Return the [x, y] coordinate for the center point of the cell that contains the specified text.  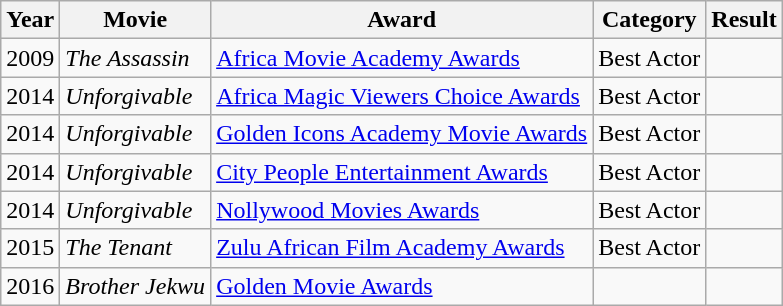
City People Entertainment Awards [402, 172]
Award [402, 20]
Zulu African Film Academy Awards [402, 248]
2015 [30, 248]
Africa Movie Academy Awards [402, 58]
Year [30, 20]
Result [744, 20]
The Tenant [136, 248]
The Assassin [136, 58]
Golden Movie Awards [402, 286]
Golden Icons Academy Movie Awards [402, 134]
Brother Jekwu [136, 286]
2009 [30, 58]
Category [650, 20]
Nollywood Movies Awards [402, 210]
2016 [30, 286]
Africa Magic Viewers Choice Awards [402, 96]
Movie [136, 20]
